Find where the given text appears and provide that cell's center as (X, Y) coordinate. 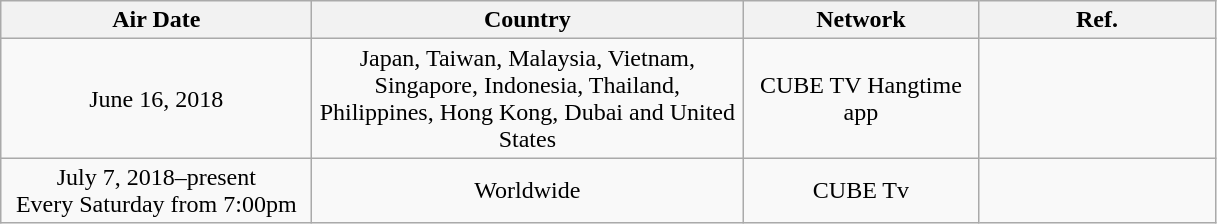
Air Date (156, 20)
CUBE TV Hangtime app (861, 98)
June 16, 2018 (156, 98)
July 7, 2018–present Every Saturday from 7:00pm (156, 190)
Worldwide (528, 190)
Network (861, 20)
Ref. (1097, 20)
Japan, Taiwan, Malaysia, Vietnam, Singapore, Indonesia, Thailand, Philippines, Hong Kong, Dubai and United States (528, 98)
CUBE Tv (861, 190)
Country (528, 20)
